Return the (x, y) coordinate for the center point of the cell that contains the specified text.  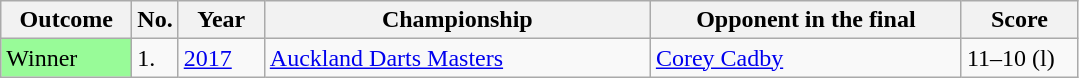
Championship (457, 20)
Score (1019, 20)
Outcome (66, 20)
2017 (221, 58)
Winner (66, 58)
Corey Cadby (806, 58)
Opponent in the final (806, 20)
No. (155, 20)
1. (155, 58)
Year (221, 20)
11–10 (l) (1019, 58)
Auckland Darts Masters (457, 58)
